Return the [X, Y] coordinate for the center point of the cell that contains the specified text.  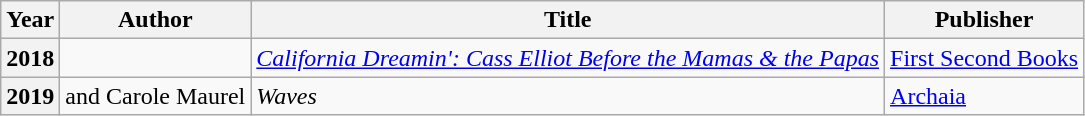
and Carole Maurel [156, 96]
Title [568, 20]
Author [156, 20]
Waves [568, 96]
First Second Books [984, 58]
California Dreamin': Cass Elliot Before the Mamas & the Papas [568, 58]
Publisher [984, 20]
2018 [30, 58]
Year [30, 20]
Archaia [984, 96]
2019 [30, 96]
